Scan for the cell matching the given text and deliver its (x, y) coordinate at center. 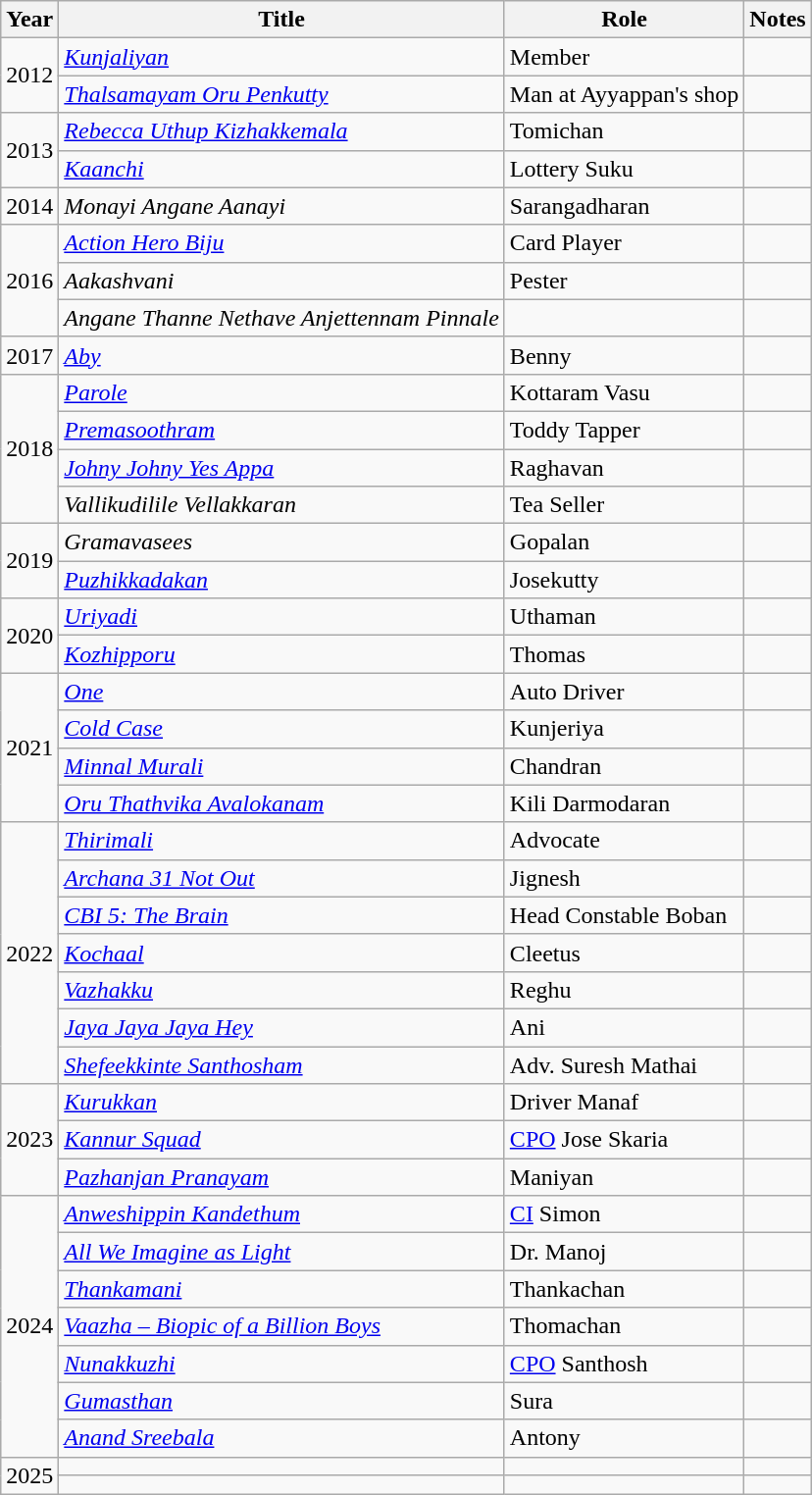
Adv. Suresh Mathai (624, 1064)
Vallikudilile Vellakkaran (282, 505)
All We Imagine as Light (282, 1252)
2019 (29, 561)
Cleetus (624, 953)
Kozhipporu (282, 654)
2021 (29, 747)
Raghavan (624, 468)
Thalsamayam Oru Penkutty (282, 94)
Aakashvani (282, 281)
Year (29, 20)
2022 (29, 953)
CPO Santhosh (624, 1364)
Jaya Jaya Jaya Hey (282, 1027)
Ani (624, 1027)
Toddy Tapper (624, 430)
Premasoothram (282, 430)
Anand Sreebala (282, 1438)
2023 (29, 1140)
CBI 5: The Brain (282, 915)
Pester (624, 281)
Oru Thathvika Avalokanam (282, 803)
Card Player (624, 243)
Vaazha – Biopic of a Billion Boys (282, 1326)
Benny (624, 355)
Tea Seller (624, 505)
Auto Driver (624, 692)
Nunakkuzhi (282, 1364)
Kochaal (282, 953)
2017 (29, 355)
Sura (624, 1401)
Cold Case (282, 729)
Sarangadharan (624, 206)
Kannur Squad (282, 1140)
Vazhakku (282, 990)
CI Simon (624, 1214)
Kunjaliyan (282, 57)
Driver Manaf (624, 1103)
Thankamani (282, 1289)
Josekutty (624, 580)
2014 (29, 206)
Jignesh (624, 878)
Kunjeriya (624, 729)
Thomachan (624, 1326)
Uthaman (624, 617)
Kottaram Vasu (624, 392)
Advocate (624, 841)
Head Constable Boban (624, 915)
Aby (282, 355)
CPO Jose Skaria (624, 1140)
Maniyan (624, 1177)
Tomichan (624, 131)
Thomas (624, 654)
Uriyadi (282, 617)
Archana 31 Not Out (282, 878)
Rebecca Uthup Kizhakkemala (282, 131)
2024 (29, 1326)
2025 (29, 1475)
Kurukkan (282, 1103)
Pazhanjan Pranayam (282, 1177)
Role (624, 20)
Parole (282, 392)
Anweshippin Kandethum (282, 1214)
Title (282, 20)
Antony (624, 1438)
Man at Ayyappan's shop (624, 94)
2012 (29, 76)
Angane Thanne Nethave Anjettennam Pinnale (282, 318)
Thankachan (624, 1289)
Shefeekkinte Santhosham (282, 1064)
Dr. Manoj (624, 1252)
Monayi Angane Aanayi (282, 206)
Action Hero Biju (282, 243)
One (282, 692)
2016 (29, 281)
Member (624, 57)
Chandran (624, 766)
Gumasthan (282, 1401)
Kaanchi (282, 169)
Reghu (624, 990)
Johny Johny Yes Appa (282, 468)
Thirimali (282, 841)
Minnal Murali (282, 766)
2013 (29, 150)
2020 (29, 636)
Lottery Suku (624, 169)
Gramavasees (282, 542)
Gopalan (624, 542)
Puzhikkadakan (282, 580)
Kili Darmodaran (624, 803)
2018 (29, 448)
Notes (778, 20)
